Output the [X, Y] coordinate of the center of the cell containing the given text.  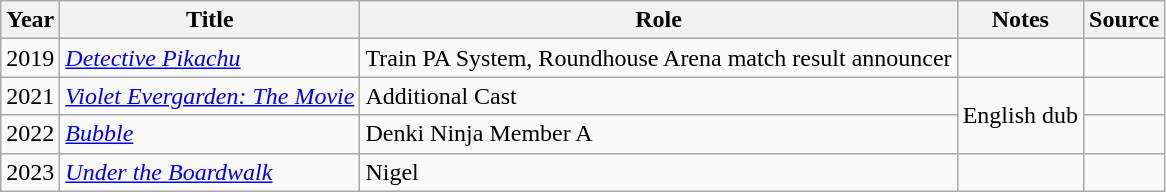
2022 [30, 134]
2021 [30, 96]
Title [210, 20]
Violet Evergarden: The Movie [210, 96]
Train PA System, Roundhouse Arena match result announcer [658, 58]
Nigel [658, 172]
Source [1124, 20]
Notes [1020, 20]
Detective Pikachu [210, 58]
Under the Boardwalk [210, 172]
English dub [1020, 115]
Additional Cast [658, 96]
2019 [30, 58]
Bubble [210, 134]
Year [30, 20]
Denki Ninja Member A [658, 134]
Role [658, 20]
2023 [30, 172]
